Detect which cell encompasses the target text, then output its (x, y) center coordinate. 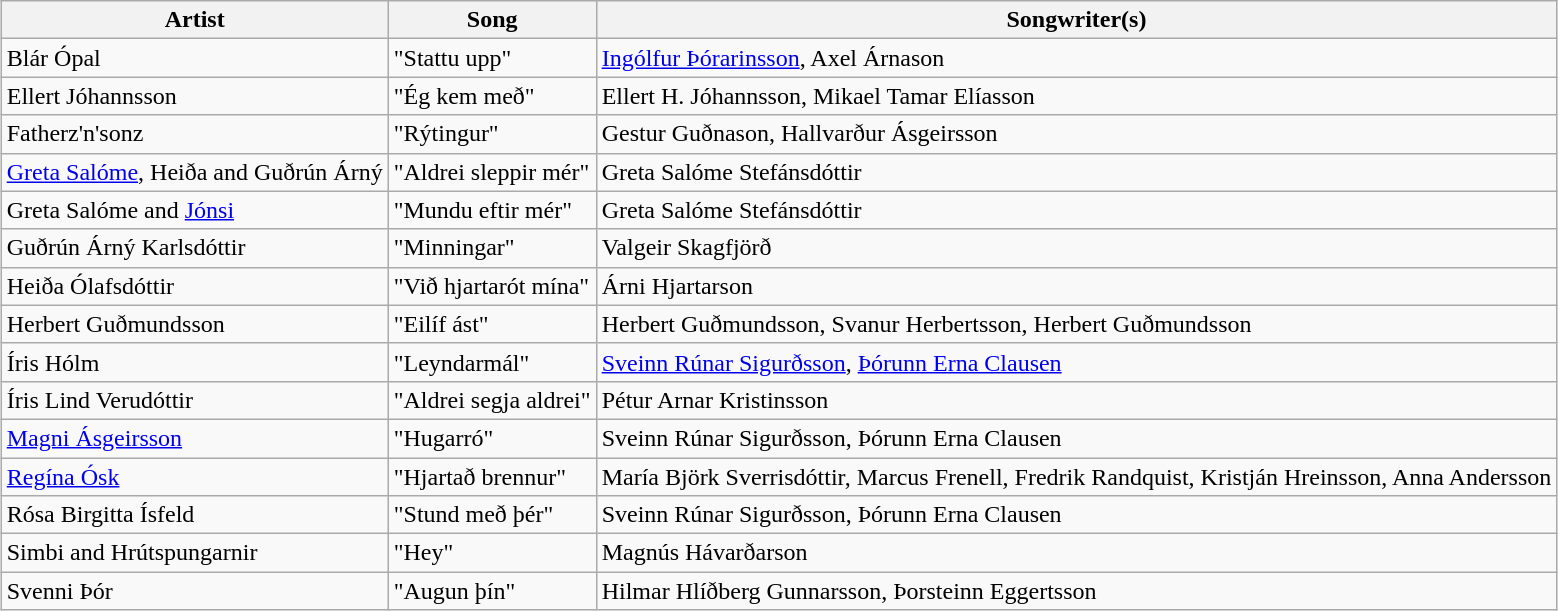
Íris Lind Verudóttir (194, 400)
"Hugarró" (492, 438)
Greta Salóme and Jónsi (194, 210)
Songwriter(s) (1076, 20)
Svenni Þór (194, 591)
"Við hjartarót mína" (492, 286)
Ellert H. Jóhannsson, Mikael Tamar Elíasson (1076, 96)
Herbert Guðmundsson, Svanur Herbertsson, Herbert Guðmundsson (1076, 324)
"Hey" (492, 553)
"Minningar" (492, 248)
"Rýtingur" (492, 134)
"Mundu eftir mér" (492, 210)
Simbi and Hrútspungarnir (194, 553)
"Hjartað brennur" (492, 477)
"Eilíf ást" (492, 324)
Magnús Hávarðarson (1076, 553)
Ellert Jóhannsson (194, 96)
"Aldrei sleppir mér" (492, 172)
"Stattu upp" (492, 58)
"Augun þín" (492, 591)
Rósa Birgitta Ísfeld (194, 515)
Artist (194, 20)
María Björk Sverrisdóttir, Marcus Frenell, Fredrik Randquist, Kristján Hreinsson, Anna Andersson (1076, 477)
Magni Ásgeirsson (194, 438)
Ingólfur Þórarinsson, Axel Árnason (1076, 58)
Heiða Ólafsdóttir (194, 286)
Regína Ósk (194, 477)
Íris Hólm (194, 362)
Pétur Arnar Kristinsson (1076, 400)
Song (492, 20)
Herbert Guðmundsson (194, 324)
Árni Hjartarson (1076, 286)
Valgeir Skagfjörð (1076, 248)
"Aldrei segja aldrei" (492, 400)
"Ég kem með" (492, 96)
Gestur Guðnason, Hallvarður Ásgeirsson (1076, 134)
Guðrún Árný Karlsdóttir (194, 248)
Blár Ópal (194, 58)
Hilmar Hlíðberg Gunnarsson, Þorsteinn Eggertsson (1076, 591)
"Stund með þér" (492, 515)
"Leyndarmál" (492, 362)
Greta Salóme, Heiða and Guðrún Árný (194, 172)
Fatherz'n'sonz (194, 134)
